Find where the given text appears and provide that cell's center as (X, Y) coordinate. 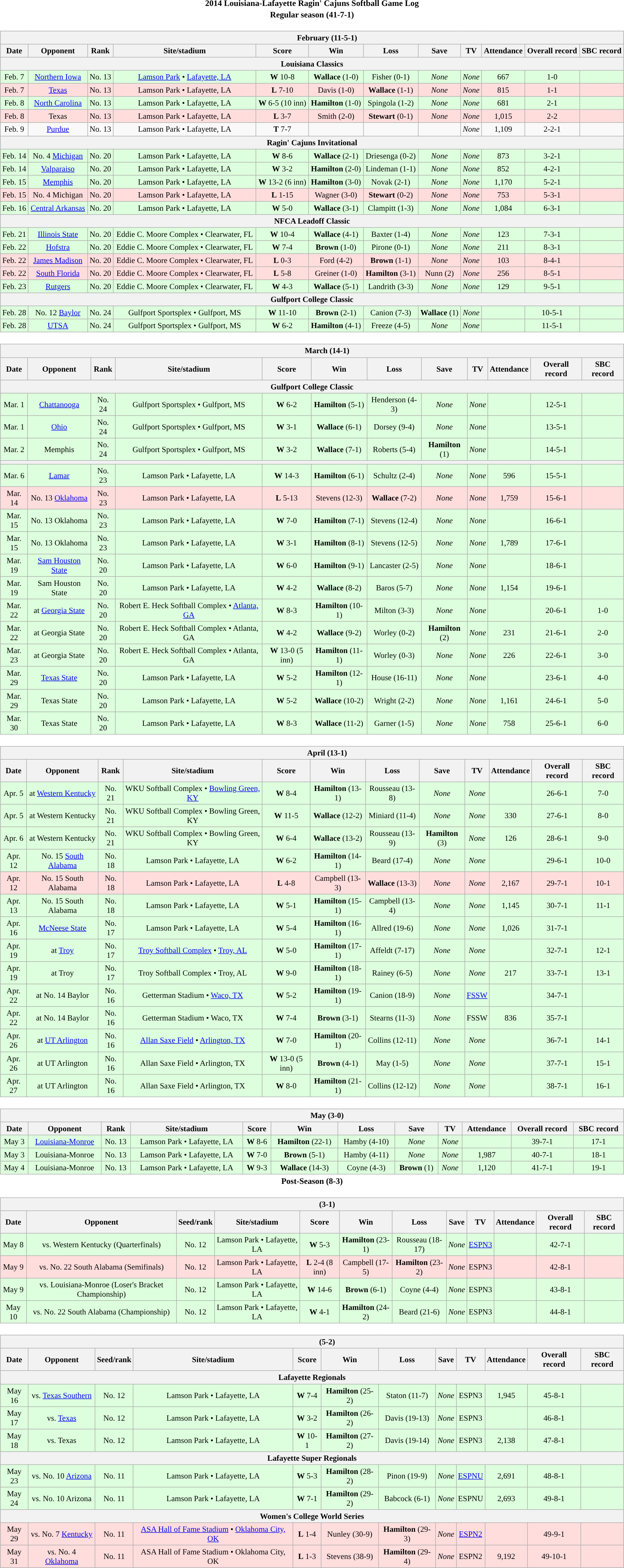
Smith (2-0) (336, 116)
W 8-0 (286, 1085)
Fisher (0-1) (391, 77)
Hamilton (1) (444, 449)
1,945 (506, 1395)
Illinois State (58, 234)
16-1 (603, 1085)
596 (509, 476)
Hamilton (14-1) (338, 860)
Hamilton (1-0) (336, 103)
Wallace (14-3) (304, 1168)
Brown (4-1) (338, 1063)
L 4-8 (286, 883)
vs. Texas Southern (62, 1395)
Hofstra (58, 247)
Stevens (12-5) (394, 543)
Landrith (3-3) (391, 287)
Stearns (11-3) (392, 1018)
vs. Louisiana-Monroe (Loser's Bracket Championship) (102, 1289)
Collins (12-12) (392, 1085)
W 4-3 (282, 287)
W 10-8 (282, 77)
vs. No. 4 Oklahoma (62, 1556)
May 23 (14, 1476)
Hamilton (5-1) (339, 404)
Davis (19-14) (407, 1441)
Hamilton (21-1) (338, 1085)
6-3-1 (552, 208)
231 (509, 633)
Hamilton (18-1) (338, 973)
Milton (3-3) (394, 610)
W 6-0 (287, 566)
11-1 (603, 906)
753 (503, 195)
T 7-7 (282, 129)
5-2-1 (552, 182)
Roberts (5-4) (394, 449)
Canion (7-3) (391, 313)
UTSA (58, 326)
13-1 (603, 973)
2,693 (506, 1498)
W 5-4 (286, 928)
Apr. 16 (14, 928)
Rutgers (58, 287)
L 1-4 (307, 1534)
10-0 (603, 860)
Feb. 16 (14, 208)
Brown (6-1) (366, 1289)
Hamilton (11-1) (339, 655)
Spingola (1-2) (391, 103)
44-8-1 (560, 1312)
Hamilton (9-1) (339, 566)
Lamar (59, 476)
6-0 (603, 723)
Mar. 2 (14, 449)
29-6-1 (557, 860)
Hamilton (17-1) (338, 951)
1,170 (503, 182)
Beard (21-6) (419, 1312)
8-3-1 (552, 247)
Stevens (12-3) (339, 498)
Stewart (0-2) (391, 195)
256 (503, 273)
19-1 (599, 1168)
Brown (1-0) (336, 247)
Hamilton (2) (444, 633)
W 6-5 (10 inn) (282, 103)
Hamilton (2-0) (336, 169)
Brown (2-1) (336, 313)
17-1 (599, 1141)
330 (510, 816)
1,987 (487, 1155)
7-0 (603, 793)
Baxter (1-4) (391, 234)
852 (503, 169)
McNeese State (63, 928)
1,120 (487, 1168)
W 14-6 (320, 1289)
Hamilton (22-1) (304, 1141)
Hamilton (6-1) (339, 476)
2,167 (510, 883)
873 (503, 156)
Wallace (1) (439, 313)
W 6-4 (286, 838)
34-7-1 (557, 995)
Hamilton (26-2) (350, 1418)
10-5-1 (552, 313)
Allred (19-6) (392, 928)
W 10-1 (307, 1441)
(5-2) (312, 1342)
33-7-1 (557, 973)
Affeldt (7-17) (392, 951)
Hamilton (13-1) (338, 793)
North Carolina (58, 103)
Freeze (4-5) (391, 326)
Campbell (13-3) (338, 883)
Hamilton (7-1) (339, 520)
49-8-1 (554, 1498)
26-6-1 (557, 793)
L 2-4 (8 inn) (320, 1267)
Apr. 27 (14, 1085)
Stevens (12-4) (394, 520)
W 5-1 (286, 906)
May (3-0) (312, 1115)
Lancaster (2-5) (394, 566)
Wright (2-2) (394, 700)
27-6-1 (557, 816)
16-6-1 (556, 520)
Nunley (30-9) (350, 1534)
May 8 (13, 1245)
15-1 (603, 1063)
49-9-1 (554, 1534)
Chattanooga (59, 404)
5-3-1 (552, 195)
Hamilton (25-2) (350, 1395)
Purdue (58, 129)
18-1 (599, 1155)
Wallace (7-1) (339, 449)
Feb. 23 (14, 287)
1,145 (510, 906)
L 7-10 (282, 90)
May 16 (14, 1395)
Hamilton (8-1) (339, 543)
129 (503, 287)
Henderson (4-3) (394, 404)
Dorsey (9-4) (394, 427)
681 (503, 103)
Campbell (13-4) (392, 906)
20-6-1 (556, 610)
38-7-1 (557, 1085)
40-7-1 (542, 1155)
Brown (1-1) (391, 260)
4-0 (603, 678)
Hamilton (15-1) (338, 906)
Hamilton (29-2) (350, 1498)
3-2-1 (552, 156)
Garner (1-5) (394, 723)
Feb. 21 (14, 234)
Clampitt (1-3) (391, 208)
Wallace (3-1) (336, 208)
L 1-3 (307, 1556)
1,161 (509, 700)
L 3-7 (282, 116)
226 (509, 655)
2,138 (506, 1441)
Coyne (4-3) (366, 1168)
Wallace (11-2) (339, 723)
March (14-1) (312, 351)
Wallace (8-2) (339, 588)
12-5-1 (556, 404)
Novak (2-1) (391, 182)
48-8-1 (554, 1476)
May 18 (14, 1441)
667 (503, 77)
Staton (11-7) (407, 1395)
Wallace (5-1) (336, 287)
5-0 (603, 700)
1,109 (503, 129)
9-5-1 (552, 287)
Pinon (19-9) (407, 1476)
14-1 (603, 1041)
May 17 (14, 1418)
Hamilton (19-1) (338, 995)
W 7-1 (307, 1498)
W 9-0 (286, 973)
May 4 (15, 1168)
vs. Western Kentucky (Quarterfinals) (102, 1245)
2,691 (506, 1476)
Brown (5-1) (304, 1155)
103 (503, 260)
Wallace (13-3) (392, 883)
Feb. 9 (14, 129)
11-5-1 (552, 326)
8-0 (603, 816)
Hamilton (20-1) (338, 1041)
W 11-10 (282, 313)
22-6-1 (556, 655)
36-7-1 (557, 1041)
James Madison (58, 260)
1,789 (509, 543)
217 (510, 973)
4-2-1 (552, 169)
Central Arkansas (58, 208)
L 5-13 (287, 498)
Wallace (12-2) (338, 816)
(3-1) (312, 1204)
Hamilton (12-1) (339, 678)
South Florida (58, 273)
13-5-1 (556, 427)
2-1 (552, 103)
1-1 (552, 90)
Hamilton (23-1) (366, 1245)
NFCA Leadoff Classic (312, 221)
Hamilton (27-2) (350, 1441)
Hamby (4-11) (366, 1155)
Wagner (3-0) (336, 195)
Wallace (9-2) (339, 633)
Hamilton (3-0) (336, 182)
Mar. 23 (14, 655)
February (11-5-1) (312, 38)
Coyne (4-4) (419, 1289)
Greiner (1-0) (336, 273)
1,084 (503, 208)
W 4-1 (320, 1312)
Hamby (4-10) (366, 1141)
1,154 (509, 588)
Rousseau (13-9) (392, 838)
9-0 (603, 838)
Lindeman (1-1) (391, 169)
Davis (19-13) (407, 1418)
W 8-4 (286, 793)
2-2-1 (552, 129)
L 5-8 (282, 273)
Rousseau (13-8) (392, 793)
Babcock (6-1) (407, 1498)
Valparaiso (58, 169)
Canion (18-9) (392, 995)
15-5-1 (556, 476)
43-8-1 (560, 1289)
Hamilton (10-1) (339, 610)
Wallace (1-0) (336, 77)
Beard (17-4) (392, 860)
W 10-4 (282, 234)
Hamilton (3) (442, 838)
vs. No. 7 Kentucky (62, 1534)
7-3-1 (552, 234)
42-8-1 (560, 1267)
Mar. 14 (14, 498)
Wallace (4-1) (336, 234)
Ford (4-2) (336, 260)
Worley (0-3) (394, 655)
Wallace (13-2) (338, 838)
32-7-1 (557, 951)
8-4-1 (552, 260)
Hamilton (29-4) (407, 1556)
49-10-1 (554, 1556)
30-7-1 (557, 906)
Mar. 30 (14, 723)
45-8-1 (554, 1395)
Nunn (2) (439, 273)
Stevens (38-9) (350, 1556)
Apr. 13 (14, 906)
Campbell (17-5) (366, 1267)
Wallace (1-1) (391, 90)
Wallace (2-1) (336, 156)
Hamilton (4-1) (336, 326)
Schultz (2-4) (394, 476)
Wallace (7-2) (394, 498)
12-1 (603, 951)
18-6-1 (556, 566)
Hamilton (28-2) (350, 1476)
W 13-2 (6 inn) (282, 182)
Apr. 6 (14, 838)
Worley (0-2) (394, 633)
Brown (3-1) (338, 1018)
Davis (1-0) (336, 90)
Louisiana Classics (312, 64)
Stewart (0-1) (391, 116)
Collins (12-11) (392, 1041)
W 11-5 (286, 816)
Northern Iowa (58, 77)
37-7-1 (557, 1063)
35-7-1 (557, 1018)
14-5-1 (556, 449)
Baros (5-7) (394, 588)
19-6-1 (556, 588)
Women's College World Series (312, 1516)
39-7-1 (542, 1141)
1,026 (510, 928)
Hamilton (3-1) (391, 273)
Lafayette Super Regionals (312, 1458)
29-7-1 (557, 883)
815 (503, 90)
Driesenga (0-2) (391, 156)
25-6-1 (556, 723)
Hamilton (16-1) (338, 928)
Brown (1) (416, 1168)
21-6-1 (556, 633)
Wallace (10-2) (339, 700)
Hamilton (29-3) (407, 1534)
May 29 (14, 1534)
126 (510, 838)
May (1-5) (392, 1063)
123 (503, 234)
Ragin' Cajuns Invitational (312, 142)
758 (509, 723)
9,192 (506, 1556)
May 10 (13, 1312)
Lafayette Regionals (312, 1377)
May 24 (14, 1498)
Miniard (11-4) (392, 816)
17-6-1 (556, 543)
2-0 (603, 633)
May 31 (14, 1556)
L 1-15 (282, 195)
vs. No. 22 South Alabama (Semifinals) (102, 1267)
Pirone (0-1) (391, 247)
10-1 (603, 883)
vs. No. 22 South Alabama (Championship) (102, 1312)
46-8-1 (554, 1418)
31-7-1 (557, 928)
1,015 (503, 116)
836 (510, 1018)
41-7-1 (542, 1168)
Hamilton (24-2) (366, 1312)
House (16-11) (394, 678)
W 9-3 (257, 1168)
42-7-1 (560, 1245)
15-6-1 (556, 498)
28-6-1 (557, 838)
3-0 (603, 655)
211 (503, 247)
Rainey (6-5) (392, 973)
23-6-1 (556, 678)
Hamilton (23-2) (419, 1267)
Rousseau (18-17) (419, 1245)
April (13-1) (312, 753)
W 14-3 (287, 476)
2-2 (552, 116)
24-6-1 (556, 700)
Ohio (59, 427)
No. 12 Baylor (58, 313)
1,759 (509, 498)
Wallace (6-1) (339, 427)
47-8-1 (554, 1441)
8-5-1 (552, 273)
Mar. 6 (14, 476)
L 0-3 (282, 260)
